Find where the given text appears and provide that cell's center as [x, y] coordinate. 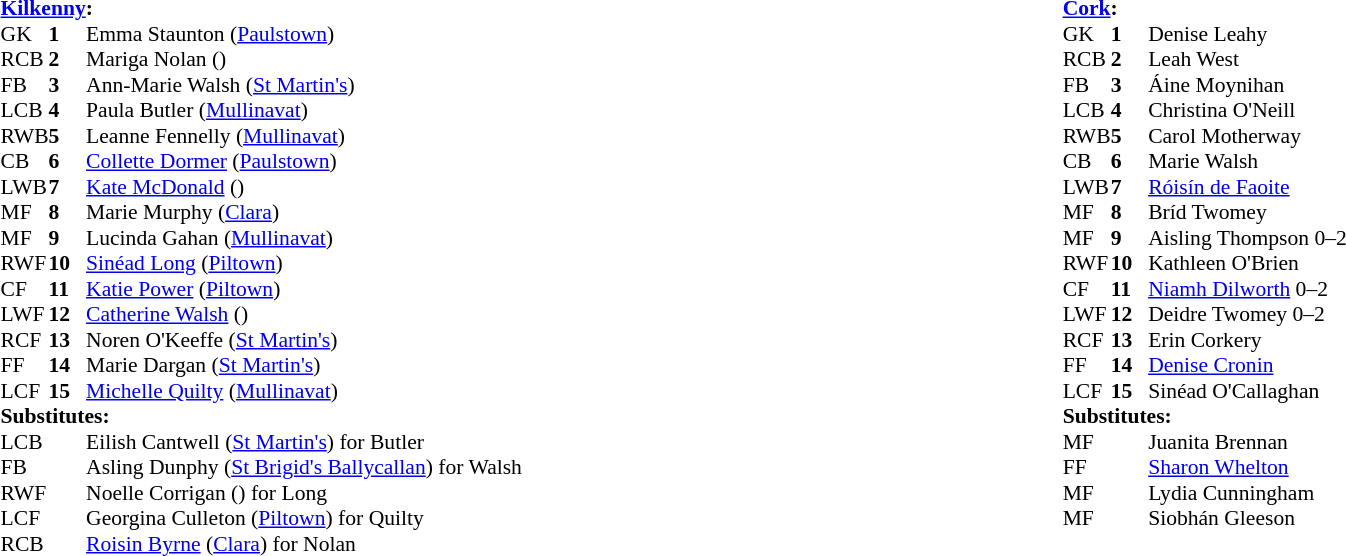
Katie Power (Piltown) [304, 289]
Sinéad Long (Piltown) [304, 263]
Emma Staunton (Paulstown) [304, 34]
Noelle Corrigan () for Long [304, 493]
Georgina Culleton (Piltown) for Quilty [304, 519]
Marie Dargan (St Martin's) [304, 365]
Lucinda Gahan (Mullinavat) [304, 238]
Marie Murphy (Clara) [304, 213]
Paula Butler (Mullinavat) [304, 111]
Ann-Marie Walsh (St Martin's) [304, 85]
Substitutes: [262, 417]
Asling Dunphy (St Brigid's Ballycallan) for Walsh [304, 467]
Leanne Fennelly (Mullinavat) [304, 136]
Michelle Quilty (Mullinavat) [304, 391]
Kate McDonald () [304, 187]
Eilish Cantwell (St Martin's) for Butler [304, 442]
Mariga Nolan () [304, 59]
Noren O'Keeffe (St Martin's) [304, 340]
Catherine Walsh () [304, 315]
Collette Dormer (Paulstown) [304, 161]
